From the cell containing the given text, extract its center point as [x, y] coordinate. 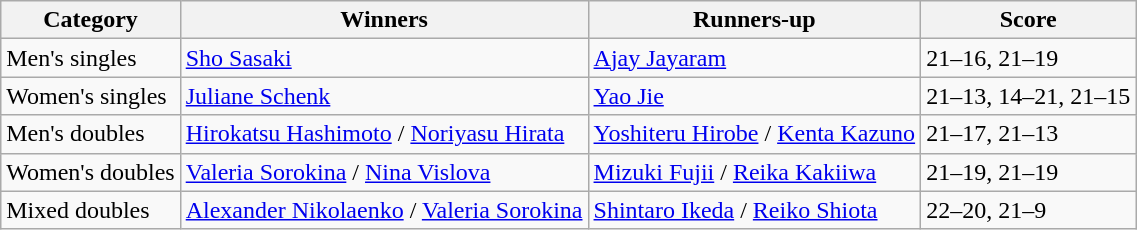
Alexander Nikolaenko / Valeria Sorokina [384, 210]
Ajay Jayaram [754, 58]
Score [1028, 20]
Shintaro Ikeda / Reiko Shiota [754, 210]
Sho Sasaki [384, 58]
Women's singles [90, 96]
21–17, 21–13 [1028, 134]
Mixed doubles [90, 210]
Women's doubles [90, 172]
Category [90, 20]
Men's doubles [90, 134]
Yao Jie [754, 96]
21–16, 21–19 [1028, 58]
21–19, 21–19 [1028, 172]
Yoshiteru Hirobe / Kenta Kazuno [754, 134]
Hirokatsu Hashimoto / Noriyasu Hirata [384, 134]
Runners-up [754, 20]
Men's singles [90, 58]
22–20, 21–9 [1028, 210]
Winners [384, 20]
Valeria Sorokina / Nina Vislova [384, 172]
Mizuki Fujii / Reika Kakiiwa [754, 172]
21–13, 14–21, 21–15 [1028, 96]
Juliane Schenk [384, 96]
